Return (x, y) of the center of cell containing provided text 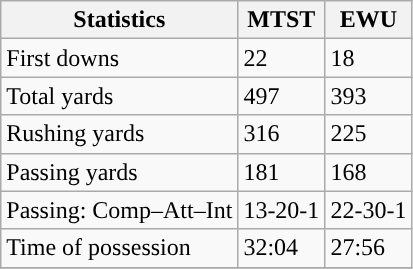
Statistics (120, 20)
32:04 (282, 248)
22 (282, 58)
Rushing yards (120, 134)
181 (282, 172)
27:56 (368, 248)
Time of possession (120, 248)
Total yards (120, 96)
18 (368, 58)
22-30-1 (368, 210)
First downs (120, 58)
13-20-1 (282, 210)
393 (368, 96)
168 (368, 172)
MTST (282, 20)
225 (368, 134)
Passing: Comp–Att–Int (120, 210)
Passing yards (120, 172)
497 (282, 96)
316 (282, 134)
EWU (368, 20)
